Output the (x, y) coordinate of the center of the cell containing the given text.  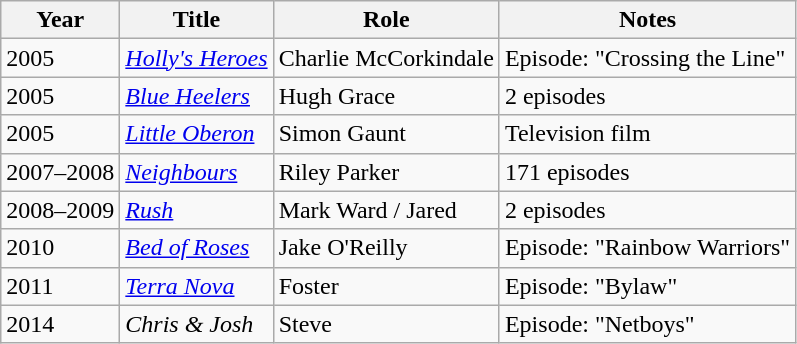
Television film (647, 134)
171 episodes (647, 172)
Steve (386, 324)
Simon Gaunt (386, 134)
Chris & Josh (196, 324)
Rush (196, 210)
2007–2008 (60, 172)
Episode: "Rainbow Warriors" (647, 248)
Blue Heelers (196, 96)
Notes (647, 20)
Holly's Heroes (196, 58)
Mark Ward / Jared (386, 210)
Neighbours (196, 172)
Episode: "Netboys" (647, 324)
Foster (386, 286)
Charlie McCorkindale (386, 58)
Role (386, 20)
Title (196, 20)
Hugh Grace (386, 96)
2010 (60, 248)
2011 (60, 286)
2014 (60, 324)
Episode: "Crossing the Line" (647, 58)
Year (60, 20)
Riley Parker (386, 172)
Terra Nova (196, 286)
Bed of Roses (196, 248)
Episode: "Bylaw" (647, 286)
Jake O'Reilly (386, 248)
2008–2009 (60, 210)
Little Oberon (196, 134)
